Capture the cell that displays the provided text and extract its (x, y) central coordinate. 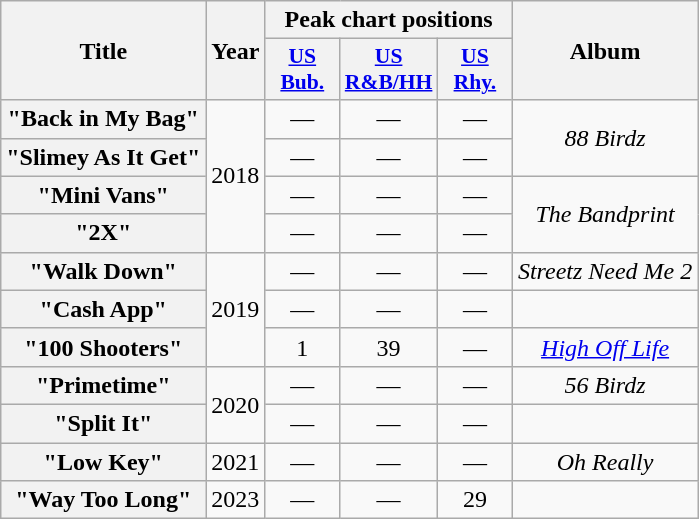
"Slimey As It Get" (104, 157)
USR&B/HH (389, 70)
56 Birdz (604, 385)
"Split It" (104, 423)
Album (604, 50)
The Bandprint (604, 214)
Title (104, 50)
"Primetime" (104, 385)
USBub. (302, 70)
2019 (236, 309)
2020 (236, 404)
Oh Really (604, 461)
"100 Shooters" (104, 347)
2018 (236, 176)
"Way Too Long" (104, 500)
29 (474, 500)
"Back in My Bag" (104, 119)
"Walk Down" (104, 271)
High Off Life (604, 347)
39 (389, 347)
"Low Key" (104, 461)
"Mini Vans" (104, 195)
88 Birdz (604, 138)
Year (236, 50)
"Cash App" (104, 309)
Peak chart positions (389, 20)
"2X" (104, 233)
Streetz Need Me 2 (604, 271)
1 (302, 347)
USRhy. (474, 70)
2021 (236, 461)
2023 (236, 500)
